Identify which cell holds the provided text, then report its (x, y) central coordinate. 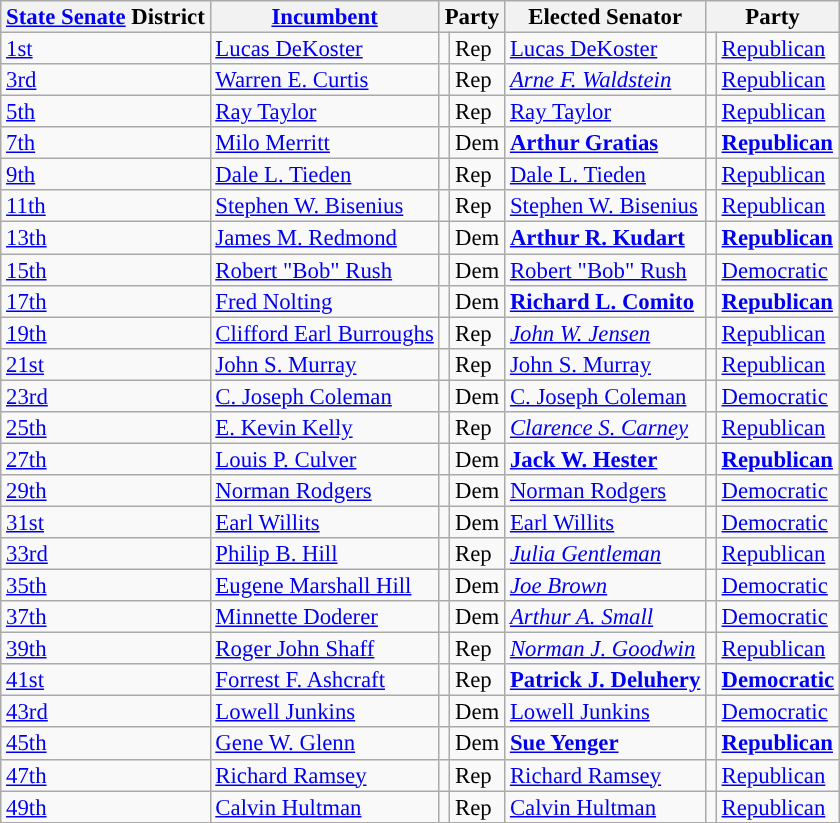
Joe Brown (606, 586)
Clifford Earl Burroughs (324, 333)
Jack W. Hester (606, 459)
State Senate District (106, 17)
17th (106, 301)
Gene W. Glenn (324, 744)
35th (106, 586)
Clarence S. Carney (606, 428)
Milo Merritt (324, 143)
E. Kevin Kelly (324, 428)
29th (106, 491)
Incumbent (324, 17)
3rd (106, 80)
7th (106, 143)
Fred Nolting (324, 301)
45th (106, 744)
Patrick J. Deluhery (606, 680)
47th (106, 775)
Forrest F. Ashcraft (324, 680)
Arthur A. Small (606, 617)
39th (106, 649)
41st (106, 680)
13th (106, 238)
43rd (106, 712)
James M. Redmond (324, 238)
Philip B. Hill (324, 554)
37th (106, 617)
Sue Yenger (606, 744)
1st (106, 49)
27th (106, 459)
Eugene Marshall Hill (324, 586)
Roger John Shaff (324, 649)
Arthur Gratias (606, 143)
Arne F. Waldstein (606, 80)
Elected Senator (606, 17)
5th (106, 112)
9th (106, 175)
33rd (106, 554)
John W. Jensen (606, 333)
Warren E. Curtis (324, 80)
25th (106, 428)
Arthur R. Kudart (606, 238)
23rd (106, 396)
Norman J. Goodwin (606, 649)
19th (106, 333)
15th (106, 270)
11th (106, 206)
Richard L. Comito (606, 301)
49th (106, 807)
Minnette Doderer (324, 617)
Louis P. Culver (324, 459)
21st (106, 364)
31st (106, 522)
Julia Gentleman (606, 554)
